Search for the cell housing the specified text and yield its (X, Y) center coordinate. 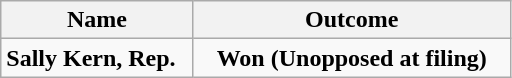
Won (Unopposed at filing) (352, 58)
Sally Kern, Rep. (97, 58)
Name (97, 20)
Outcome (352, 20)
